Find where the given text appears and provide that cell's center as [x, y] coordinate. 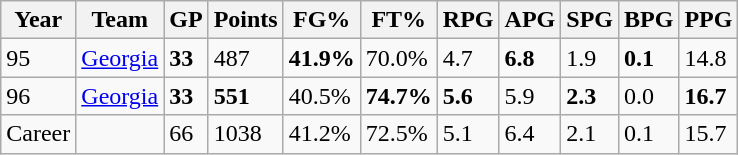
41.9% [322, 58]
72.5% [398, 134]
GP [186, 20]
2.3 [590, 96]
487 [246, 58]
5.9 [530, 96]
41.2% [322, 134]
0.0 [649, 96]
PPG [708, 20]
FT% [398, 20]
FG% [322, 20]
4.7 [468, 58]
APG [530, 20]
1038 [246, 134]
551 [246, 96]
2.1 [590, 134]
70.0% [398, 58]
6.4 [530, 134]
66 [186, 134]
5.6 [468, 96]
16.7 [708, 96]
RPG [468, 20]
SPG [590, 20]
BPG [649, 20]
74.7% [398, 96]
Team [120, 20]
6.8 [530, 58]
15.7 [708, 134]
Year [38, 20]
95 [38, 58]
14.8 [708, 58]
1.9 [590, 58]
Points [246, 20]
5.1 [468, 134]
96 [38, 96]
40.5% [322, 96]
Career [38, 134]
